For the text-containing cell, return its midpoint in [X, Y] coordinate format. 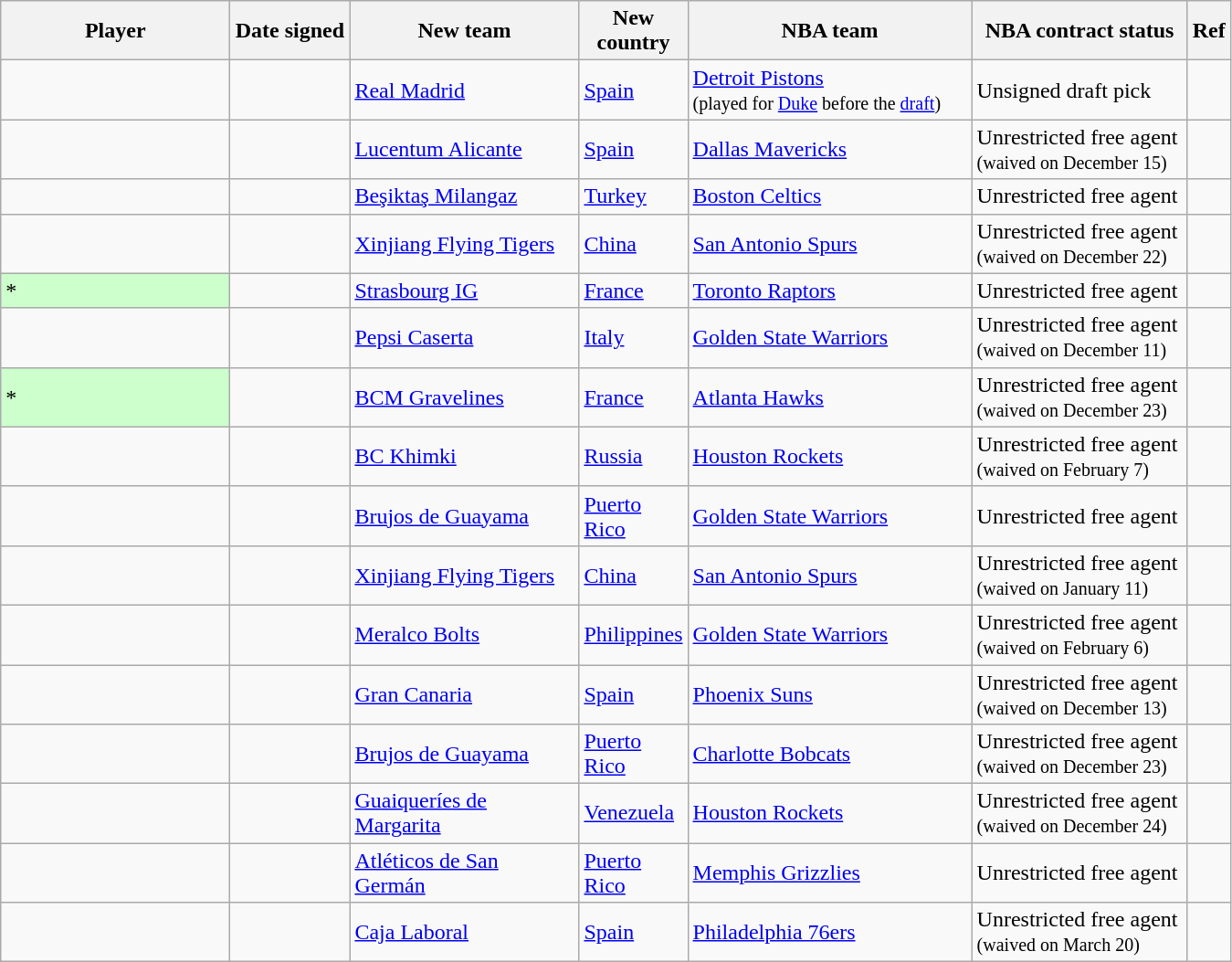
Ref [1209, 31]
Gran Canaria [464, 694]
Toronto Raptors [829, 291]
Strasbourg IG [464, 291]
Unrestricted free agent(waived on December 15) [1079, 150]
Unrestricted free agent(waived on February 6) [1079, 634]
Atléticos de San Germán [464, 873]
Unrestricted free agent(waived on December 24) [1079, 813]
Player [115, 31]
BCM Gravelines [464, 396]
Venezuela [634, 813]
Unrestricted free agent(waived on February 7) [1079, 457]
Russia [634, 457]
Dallas Mavericks [829, 150]
NBA team [829, 31]
Detroit Pistons(played for Duke before the draft) [829, 90]
Philadelphia 76ers [829, 932]
Real Madrid [464, 90]
Italy [634, 338]
NBA contract status [1079, 31]
Unrestricted free agent(waived on March 20) [1079, 932]
Date signed [290, 31]
Pepsi Caserta [464, 338]
Atlanta Hawks [829, 396]
Turkey [634, 196]
Philippines [634, 634]
New team [464, 31]
New country [634, 31]
Phoenix Suns [829, 694]
Unsigned draft pick [1079, 90]
Unrestricted free agent(waived on December 11) [1079, 338]
BC Khimki [464, 457]
Meralco Bolts [464, 634]
Unrestricted free agent(waived on January 11) [1079, 576]
Memphis Grizzlies [829, 873]
Beşiktaş Milangaz [464, 196]
Lucentum Alicante [464, 150]
Unrestricted free agent(waived on December 22) [1079, 243]
Charlotte Bobcats [829, 755]
Caja Laboral [464, 932]
Boston Celtics [829, 196]
Unrestricted free agent(waived on December 13) [1079, 694]
Guaiqueríes de Margarita [464, 813]
